Find where the given text appears and provide that cell's center as [X, Y] coordinate. 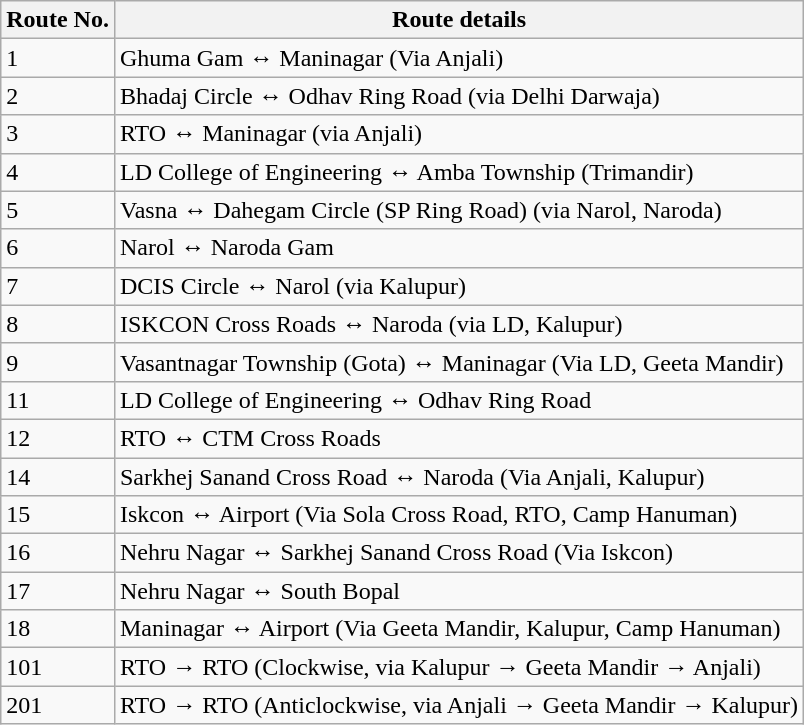
16 [58, 553]
14 [58, 477]
15 [58, 515]
6 [58, 248]
Maninagar ↔ Airport (Via Geeta Mandir, Kalupur, Camp Hanuman) [458, 629]
LD College of Engineering ↔ Amba Township (Trimandir) [458, 172]
RTO ↔ Maninagar (via Anjali) [458, 134]
201 [58, 705]
RTO ↔ CTM Cross Roads [458, 438]
8 [58, 324]
RTO → RTO (Anticlockwise, via Anjali → Geeta Mandir → Kalupur) [458, 705]
Narol ↔ Naroda Gam [458, 248]
18 [58, 629]
11 [58, 400]
5 [58, 210]
2 [58, 96]
Route No. [58, 20]
Nehru Nagar ↔ South Bopal [458, 591]
12 [58, 438]
Ghuma Gam ↔ Maninagar (Via Anjali) [458, 58]
Iskcon ↔ Airport (Via Sola Cross Road, RTO, Camp Hanuman) [458, 515]
DCIS Circle ↔ Narol (via Kalupur) [458, 286]
ISKCON Cross Roads ↔ Naroda (via LD, Kalupur) [458, 324]
1 [58, 58]
101 [58, 667]
Vasantnagar Township (Gota) ↔ Maninagar (Via LD, Geeta Mandir) [458, 362]
Route details [458, 20]
7 [58, 286]
Vasna ↔ Dahegam Circle (SP Ring Road) (via Narol, Naroda) [458, 210]
Bhadaj Circle ↔ Odhav Ring Road (via Delhi Darwaja) [458, 96]
4 [58, 172]
Sarkhej Sanand Cross Road ↔ Naroda (Via Anjali, Kalupur) [458, 477]
17 [58, 591]
Nehru Nagar ↔ Sarkhej Sanand Cross Road (Via Iskcon) [458, 553]
LD College of Engineering ↔ Odhav Ring Road [458, 400]
RTO → RTO (Clockwise, via Kalupur → Geeta Mandir → Anjali) [458, 667]
3 [58, 134]
9 [58, 362]
